Find where the given text appears and provide that cell's center as (X, Y) coordinate. 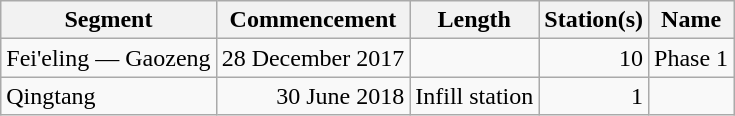
Infill station (474, 96)
Station(s) (594, 20)
Fei'eling — Gaozeng (108, 58)
28 December 2017 (313, 58)
1 (594, 96)
Name (692, 20)
Commencement (313, 20)
30 June 2018 (313, 96)
Segment (108, 20)
Phase 1 (692, 58)
10 (594, 58)
Qingtang (108, 96)
Length (474, 20)
